From the cell containing the given text, extract its center point as (x, y) coordinate. 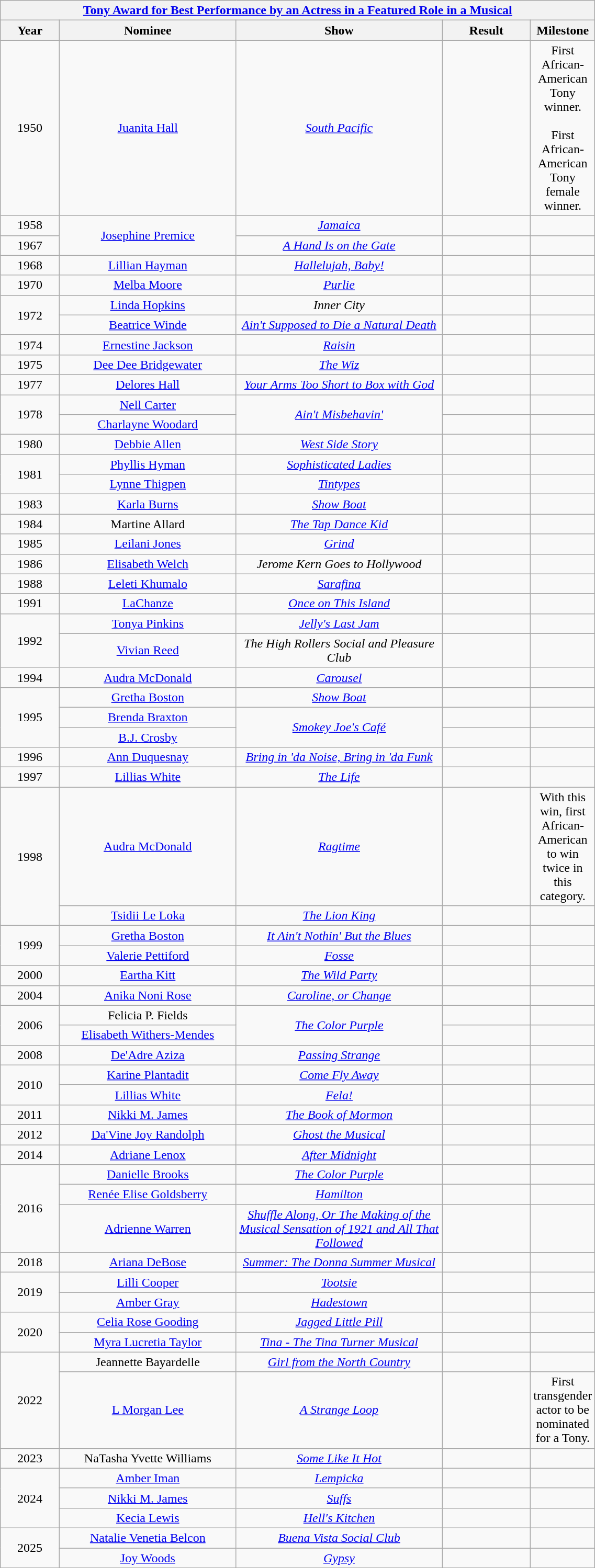
2022 (30, 1400)
A Strange Loop (339, 1410)
NaTasha Yvette Williams (148, 1458)
LaChanze (148, 604)
The Wild Party (339, 975)
1975 (30, 365)
Tony Award for Best Performance by an Actress in a Featured Role in a Musical (298, 10)
First African-American Tony winner.First African-American Tony female winner. (563, 128)
Summer: The Donna Summer Musical (339, 1263)
Joy Woods (148, 1558)
Come Fly Away (339, 1075)
1994 (30, 677)
With this win, first African-American to win twice in this category. (563, 846)
Grind (339, 544)
Suffs (339, 1498)
Some Like It Hot (339, 1458)
B.J. Crosby (148, 737)
Raisin (339, 345)
2014 (30, 1154)
1992 (30, 640)
Karla Burns (148, 504)
Jamaica (339, 225)
1984 (30, 524)
1980 (30, 445)
Ann Duquesnay (148, 757)
Fela! (339, 1095)
1972 (30, 315)
Buena Vista Social Club (339, 1538)
The Wiz (339, 365)
Girl from the North Country (339, 1362)
Leilani Jones (148, 544)
Caroline, or Change (339, 995)
Delores Hall (148, 384)
Nell Carter (148, 404)
Tonya Pinkins (148, 623)
The Tap Dance Kid (339, 524)
Show (339, 30)
1985 (30, 544)
Adriane Lenox (148, 1154)
Hadestown (339, 1302)
Ernestine Jackson (148, 345)
2023 (30, 1458)
Carousel (339, 677)
Amber Iman (148, 1478)
Vivian Reed (148, 651)
Smokey Joe's Café (339, 727)
After Midnight (339, 1154)
Jagged Little Pill (339, 1322)
Ghost the Musical (339, 1134)
2012 (30, 1134)
1986 (30, 564)
2011 (30, 1115)
1977 (30, 384)
2016 (30, 1209)
Anika Noni Rose (148, 995)
Tootsie (339, 1282)
Tina - The Tina Turner Musical (339, 1342)
1974 (30, 345)
1995 (30, 717)
Phyllis Hyman (148, 464)
Tintypes (339, 484)
Juanita Hall (148, 128)
Once on This Island (339, 604)
Eartha Kitt (148, 975)
A Hand Is on the Gate (339, 245)
Celia Rose Gooding (148, 1322)
Kecia Lewis (148, 1518)
Linda Hopkins (148, 305)
Brenda Braxton (148, 717)
1970 (30, 285)
Elisabeth Welch (148, 564)
Inner City (339, 305)
1999 (30, 946)
De'Adre Aziza (148, 1055)
2018 (30, 1263)
Bring in 'da Noise, Bring in 'da Funk (339, 757)
Milestone (563, 30)
Nominee (148, 30)
Sarafina (339, 584)
Your Arms Too Short to Box with God (339, 384)
Lempicka (339, 1478)
Natalie Venetia Belcon (148, 1538)
Jeannette Bayardelle (148, 1362)
2004 (30, 995)
1991 (30, 604)
Melba Moore (148, 285)
Result (487, 30)
Purlie (339, 285)
The High Rollers Social and Pleasure Club (339, 651)
Lillian Hayman (148, 265)
Adrienne Warren (148, 1229)
Jelly's Last Jam (339, 623)
Jerome Kern Goes to Hollywood (339, 564)
Charlayne Woodard (148, 425)
Da'Vine Joy Randolph (148, 1134)
2000 (30, 975)
2008 (30, 1055)
Renée Elise Goldsberry (148, 1195)
1988 (30, 584)
1967 (30, 245)
Elisabeth Withers-Mendes (148, 1035)
1997 (30, 777)
It Ain't Nothin' But the Blues (339, 936)
Debbie Allen (148, 445)
1968 (30, 265)
Gypsy (339, 1558)
Valerie Pettiford (148, 956)
Beatrice Winde (148, 325)
Year (30, 30)
2025 (30, 1548)
1983 (30, 504)
Passing Strange (339, 1055)
Lilli Cooper (148, 1282)
Amber Gray (148, 1302)
Dee Dee Bridgewater (148, 365)
Josephine Premice (148, 235)
Danielle Brooks (148, 1175)
Sophisticated Ladies (339, 464)
Felicia P. Fields (148, 1015)
Ragtime (339, 846)
First transgender actor to be nominated for a Tony. (563, 1410)
The Life (339, 777)
2010 (30, 1085)
1950 (30, 128)
The Lion King (339, 916)
Shuffle Along, Or The Making of the Musical Sensation of 1921 and All That Followed (339, 1229)
1998 (30, 857)
The Book of Mormon (339, 1115)
2006 (30, 1025)
Ariana DeBose (148, 1263)
Leleti Khumalo (148, 584)
South Pacific (339, 128)
1996 (30, 757)
Martine Allard (148, 524)
1981 (30, 474)
L Morgan Lee (148, 1410)
Tsidii Le Loka (148, 916)
1978 (30, 414)
2020 (30, 1332)
Fosse (339, 956)
1958 (30, 225)
Hell's Kitchen (339, 1518)
Hallelujah, Baby! (339, 265)
West Side Story (339, 445)
Hamilton (339, 1195)
Karine Plantadit (148, 1075)
2024 (30, 1498)
Ain't Misbehavin' (339, 414)
Myra Lucretia Taylor (148, 1342)
Lynne Thigpen (148, 484)
Ain't Supposed to Die a Natural Death (339, 325)
2019 (30, 1292)
